Locate the cell with the specified text and output its [x, y] center coordinate. 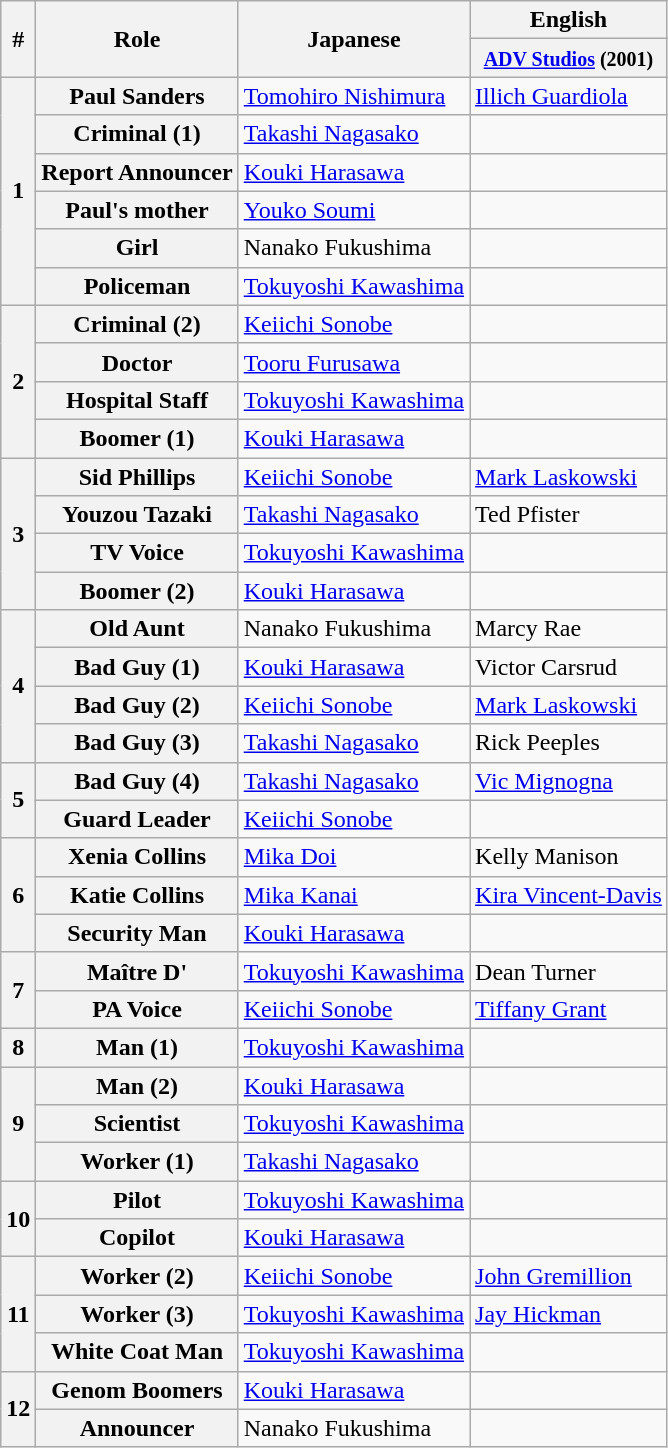
Ted Pfister [569, 515]
Security Man [137, 933]
10 [18, 1219]
ADV Studios (2001) [569, 58]
9 [18, 1123]
Japanese [354, 39]
Report Announcer [137, 172]
Scientist [137, 1124]
Dean Turner [569, 971]
11 [18, 1314]
Policeman [137, 286]
Bad Guy (2) [137, 705]
Paul's mother [137, 210]
Worker (2) [137, 1276]
John Gremillion [569, 1276]
Genom Boomers [137, 1390]
6 [18, 895]
Rick Peeples [569, 743]
Youko Soumi [354, 210]
5 [18, 800]
Jay Hickman [569, 1314]
English [569, 20]
Copilot [137, 1238]
Man (2) [137, 1085]
Boomer (2) [137, 591]
Bad Guy (1) [137, 667]
Maître D' [137, 971]
Paul Sanders [137, 96]
7 [18, 990]
Doctor [137, 362]
Bad Guy (4) [137, 781]
Kelly Manison [569, 857]
1 [18, 191]
Mika Doi [354, 857]
Criminal (1) [137, 134]
4 [18, 686]
2 [18, 381]
12 [18, 1409]
White Coat Man [137, 1352]
Sid Phillips [137, 477]
Illich Guardiola [569, 96]
Hospital Staff [137, 400]
Role [137, 39]
Vic Mignogna [569, 781]
TV Voice [137, 553]
Old Aunt [137, 629]
Worker (3) [137, 1314]
8 [18, 1047]
Mika Kanai [354, 895]
Man (1) [137, 1047]
Guard Leader [137, 819]
Worker (1) [137, 1162]
Pilot [137, 1200]
Bad Guy (3) [137, 743]
Criminal (2) [137, 324]
Tomohiro Nishimura [354, 96]
Announcer [137, 1428]
PA Voice [137, 1009]
Tooru Furusawa [354, 362]
Tiffany Grant [569, 1009]
Girl [137, 248]
# [18, 39]
Marcy Rae [569, 629]
Katie Collins [137, 895]
Youzou Tazaki [137, 515]
Kira Vincent-Davis [569, 895]
3 [18, 534]
Xenia Collins [137, 857]
Victor Carsrud [569, 667]
Boomer (1) [137, 438]
